Determine the (x, y) coordinate at the center of the cell enclosing the given text.  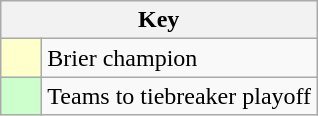
Brier champion (180, 58)
Teams to tiebreaker playoff (180, 96)
Key (159, 20)
